Pinpoint the cell where the given text exists, returning its (X, Y) midpoint coordinate. 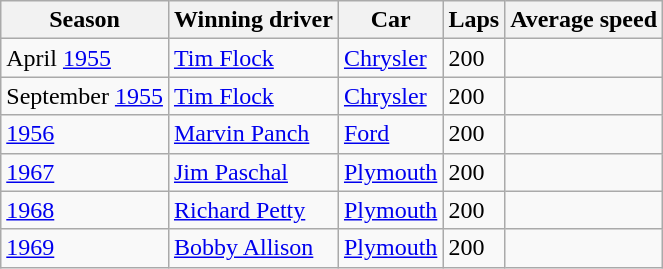
April 1955 (85, 58)
Marvin Panch (253, 134)
Laps (474, 20)
Car (390, 20)
1969 (85, 248)
Season (85, 20)
September 1955 (85, 96)
1968 (85, 210)
Ford (390, 134)
Bobby Allison (253, 248)
1967 (85, 172)
Average speed (584, 20)
Richard Petty (253, 210)
Jim Paschal (253, 172)
1956 (85, 134)
Winning driver (253, 20)
